Find where the given text appears and provide that cell's center as (x, y) coordinate. 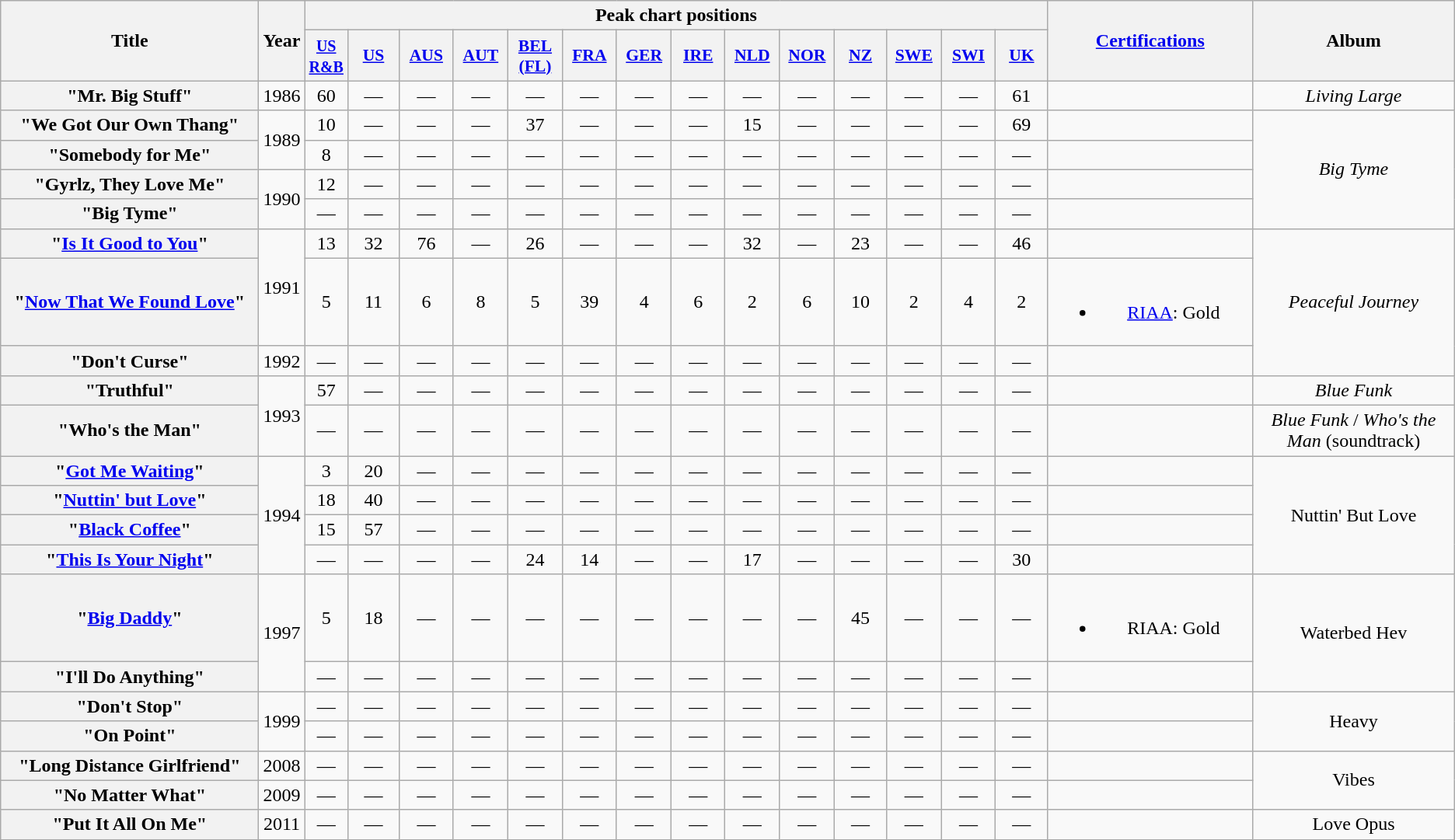
14 (589, 559)
Certifications (1150, 40)
"Black Coffee" (130, 530)
2011 (281, 824)
"Now That We Found Love" (130, 301)
46 (1021, 243)
1989 (281, 140)
Nuttin' But Love (1354, 514)
NOR (807, 56)
"Nuttin' but Love" (130, 500)
1992 (281, 361)
"Don't Curse" (130, 361)
AUT (480, 56)
1990 (281, 199)
1991 (281, 288)
"We Got Our Own Thang" (130, 125)
"Is It Good to You" (130, 243)
"No Matter What" (130, 795)
Living Large (1354, 96)
45 (861, 619)
2009 (281, 795)
20 (373, 470)
61 (1021, 96)
30 (1021, 559)
"Don't Stop" (130, 706)
Blue Funk (1354, 390)
"Truthful" (130, 390)
"Put It All On Me" (130, 824)
24 (536, 559)
12 (326, 184)
37 (536, 125)
UK (1021, 56)
"I'll Do Anything" (130, 677)
Album (1354, 40)
"Big Daddy" (130, 619)
BEL(FL) (536, 56)
"Got Me Waiting" (130, 470)
GER (644, 56)
Year (281, 40)
FRA (589, 56)
40 (373, 500)
SWI (968, 56)
Blue Funk / Who's the Man (soundtrack) (1354, 430)
NZ (861, 56)
1999 (281, 721)
69 (1021, 125)
Waterbed Hev (1354, 633)
"Gyrlz, They Love Me" (130, 184)
26 (536, 243)
Love Opus (1354, 824)
1993 (281, 415)
"Big Tyme" (130, 214)
"Somebody for Me" (130, 155)
3 (326, 470)
11 (373, 301)
13 (326, 243)
60 (326, 96)
Big Tyme (1354, 169)
39 (589, 301)
1997 (281, 633)
17 (752, 559)
1986 (281, 96)
76 (427, 243)
Vibes (1354, 780)
2008 (281, 765)
Title (130, 40)
"Long Distance Girlfriend" (130, 765)
USR&B (326, 56)
"On Point" (130, 736)
NLD (752, 56)
23 (861, 243)
1994 (281, 514)
Heavy (1354, 721)
Peak chart positions (676, 16)
"Who's the Man" (130, 430)
"This Is Your Night" (130, 559)
IRE (698, 56)
SWE (914, 56)
"Mr. Big Stuff" (130, 96)
AUS (427, 56)
Peaceful Journey (1354, 301)
US (373, 56)
